Return the (x, y) coordinate for the center point of the cell that contains the specified text.  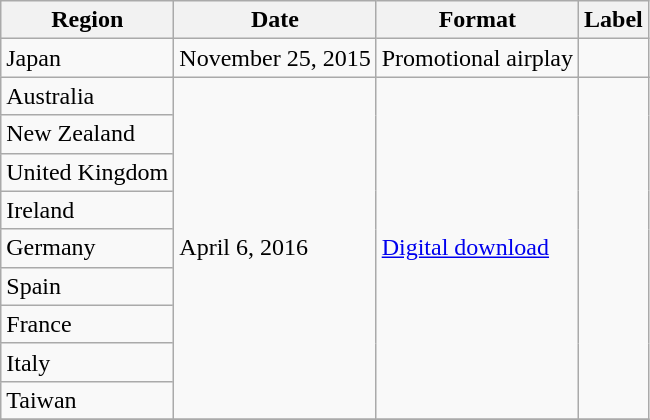
Australia (88, 96)
Label (614, 20)
Germany (88, 248)
November 25, 2015 (275, 58)
April 6, 2016 (275, 248)
Ireland (88, 210)
New Zealand (88, 134)
Spain (88, 286)
Taiwan (88, 400)
Promotional airplay (477, 58)
Italy (88, 362)
Japan (88, 58)
Date (275, 20)
Format (477, 20)
United Kingdom (88, 172)
France (88, 324)
Region (88, 20)
Digital download (477, 248)
